Return the [x, y] coordinate for the center point of the cell that contains the specified text.  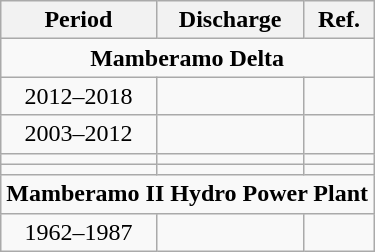
1962–1987 [78, 232]
2012–2018 [78, 96]
2003–2012 [78, 134]
Mamberamo Delta [188, 58]
Period [78, 20]
Discharge [230, 20]
Mamberamo II Hydro Power Plant [188, 194]
Ref. [338, 20]
